Find where the given text appears and provide that cell's center as (X, Y) coordinate. 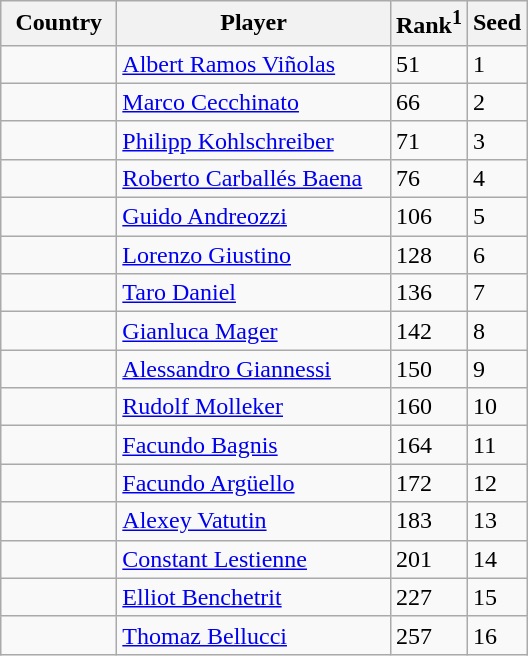
257 (428, 635)
Constant Lestienne (254, 559)
Guido Andreozzi (254, 217)
142 (428, 331)
Taro Daniel (254, 293)
172 (428, 483)
6 (496, 255)
Player (254, 24)
76 (428, 178)
2 (496, 102)
Facundo Bagnis (254, 445)
Philipp Kohlschreiber (254, 140)
Country (59, 24)
Alexey Vatutin (254, 521)
160 (428, 407)
128 (428, 255)
Marco Cecchinato (254, 102)
Alessandro Giannessi (254, 369)
227 (428, 597)
Rank1 (428, 24)
1 (496, 64)
Lorenzo Giustino (254, 255)
12 (496, 483)
16 (496, 635)
8 (496, 331)
201 (428, 559)
Rudolf Molleker (254, 407)
4 (496, 178)
5 (496, 217)
Albert Ramos Viñolas (254, 64)
66 (428, 102)
Gianluca Mager (254, 331)
13 (496, 521)
7 (496, 293)
3 (496, 140)
14 (496, 559)
183 (428, 521)
136 (428, 293)
106 (428, 217)
71 (428, 140)
164 (428, 445)
Thomaz Bellucci (254, 635)
Roberto Carballés Baena (254, 178)
9 (496, 369)
10 (496, 407)
15 (496, 597)
51 (428, 64)
11 (496, 445)
150 (428, 369)
Facundo Argüello (254, 483)
Elliot Benchetrit (254, 597)
Seed (496, 24)
